Identify which cell holds the provided text, then report its (X, Y) central coordinate. 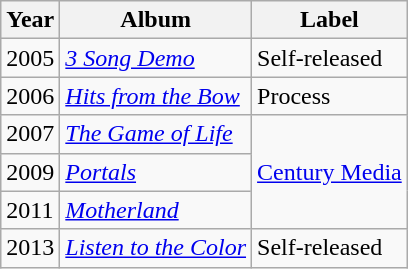
Label (330, 20)
Year (30, 20)
The Game of Life (156, 134)
Portals (156, 172)
2009 (30, 172)
2007 (30, 134)
Motherland (156, 210)
2013 (30, 248)
Listen to the Color (156, 248)
Process (330, 96)
3 Song Demo (156, 58)
2006 (30, 96)
Century Media (330, 172)
Hits from the Bow (156, 96)
2005 (30, 58)
2011 (30, 210)
Album (156, 20)
